Determine the (X, Y) coordinate at the center of the cell enclosing the given text.  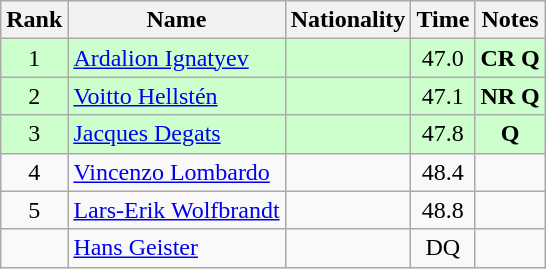
47.8 (443, 134)
Vincenzo Lombardo (176, 172)
3 (34, 134)
47.0 (443, 58)
Name (176, 20)
Hans Geister (176, 248)
Jacques Degats (176, 134)
1 (34, 58)
48.8 (443, 210)
48.4 (443, 172)
Notes (510, 20)
Lars-Erik Wolfbrandt (176, 210)
Rank (34, 20)
DQ (443, 248)
Q (510, 134)
Voitto Hellstén (176, 96)
CR Q (510, 58)
5 (34, 210)
NR Q (510, 96)
Ardalion Ignatyev (176, 58)
Nationality (348, 20)
47.1 (443, 96)
4 (34, 172)
2 (34, 96)
Time (443, 20)
